Return the [X, Y] coordinate for the center point of the cell that contains the specified text.  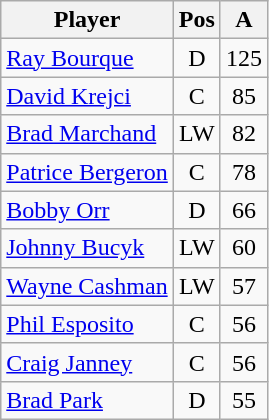
Pos [196, 20]
Ray Bourque [88, 58]
Johnny Bucyk [88, 248]
Patrice Bergeron [88, 172]
Craig Janney [88, 362]
82 [244, 134]
Bobby Orr [88, 210]
125 [244, 58]
Player [88, 20]
Wayne Cashman [88, 286]
Brad Marchand [88, 134]
55 [244, 400]
60 [244, 248]
Phil Esposito [88, 324]
A [244, 20]
78 [244, 172]
66 [244, 210]
David Krejci [88, 96]
85 [244, 96]
Brad Park [88, 400]
57 [244, 286]
